Provide the (x, y) coordinate of the cell's center where the given text is located.  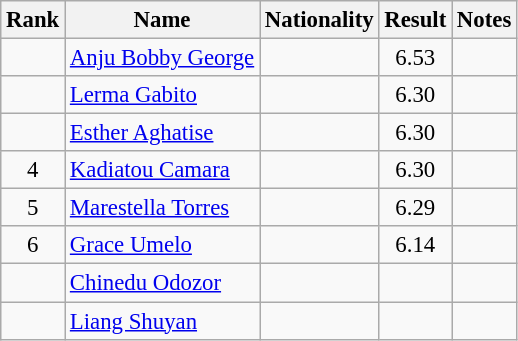
Esther Aghatise (162, 133)
6 (33, 245)
Liang Shuyan (162, 321)
Grace Umelo (162, 245)
Result (416, 20)
Notes (484, 20)
5 (33, 208)
Marestella Torres (162, 208)
Chinedu Odozor (162, 283)
6.53 (416, 58)
6.14 (416, 245)
Kadiatou Camara (162, 170)
4 (33, 170)
Anju Bobby George (162, 58)
Lerma Gabito (162, 95)
Rank (33, 20)
Nationality (320, 20)
6.29 (416, 208)
Name (162, 20)
